Return the (x, y) coordinate for the center point of the cell that contains the specified text.  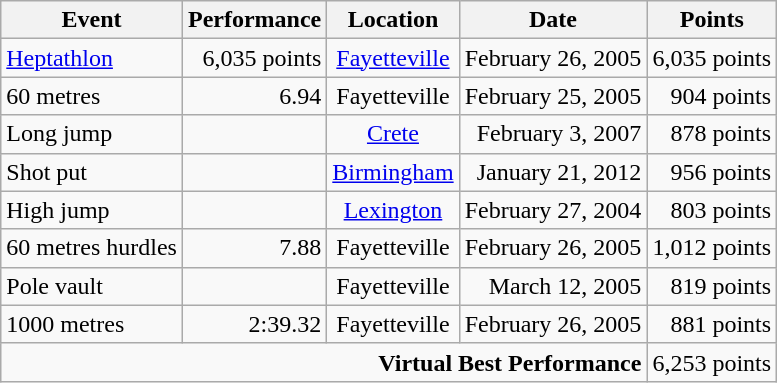
High jump (92, 210)
Date (553, 20)
Crete (393, 134)
Shot put (92, 172)
January 21, 2012 (553, 172)
2:39.32 (254, 324)
878 points (712, 134)
803 points (712, 210)
956 points (712, 172)
Virtual Best Performance (324, 362)
Points (712, 20)
60 metres (92, 96)
February 3, 2007 (553, 134)
Location (393, 20)
Birmingham (393, 172)
Performance (254, 20)
March 12, 2005 (553, 286)
6,253 points (712, 362)
February 25, 2005 (553, 96)
February 27, 2004 (553, 210)
Pole vault (92, 286)
Event (92, 20)
1,012 points (712, 248)
7.88 (254, 248)
881 points (712, 324)
904 points (712, 96)
Long jump (92, 134)
Heptathlon (92, 58)
60 metres hurdles (92, 248)
819 points (712, 286)
1000 metres (92, 324)
Lexington (393, 210)
6.94 (254, 96)
